Extract the (x, y) coordinate from the center of the cell holding the provided text.  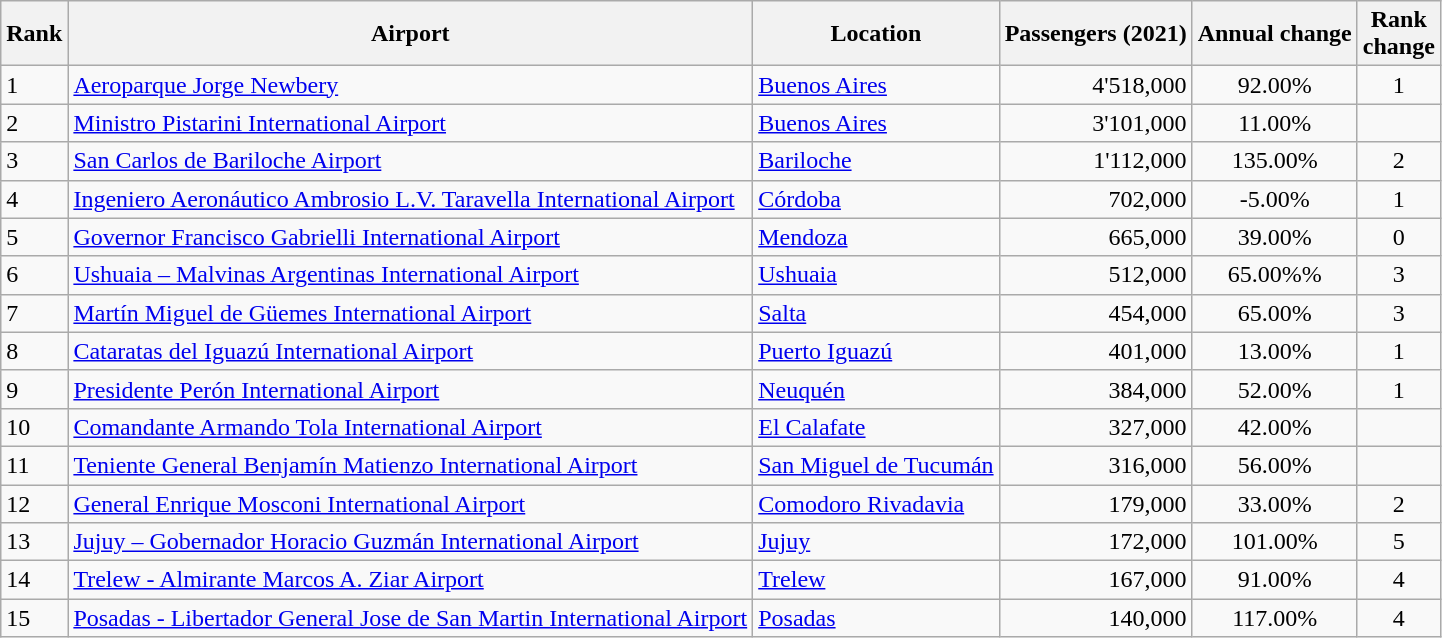
172,000 (1096, 542)
Rank (34, 34)
Annual change (1274, 34)
Trelew (876, 580)
Airport (410, 34)
101.00% (1274, 542)
454,000 (1096, 313)
52.00% (1274, 389)
Posadas (876, 618)
14 (34, 580)
512,000 (1096, 275)
Jujuy – Gobernador Horacio Guzmán International Airport (410, 542)
327,000 (1096, 427)
167,000 (1096, 580)
11.00% (1274, 123)
702,000 (1096, 199)
Ministro Pistarini International Airport (410, 123)
316,000 (1096, 465)
11 (34, 465)
Ushuaia – Malvinas Argentinas International Airport (410, 275)
65.00% (1274, 313)
3'101,000 (1096, 123)
92.00% (1274, 85)
42.00% (1274, 427)
6 (34, 275)
Ushuaia (876, 275)
33.00% (1274, 503)
Comandante Armando Tola International Airport (410, 427)
San Carlos de Bariloche Airport (410, 161)
56.00% (1274, 465)
General Enrique Mosconi International Airport (410, 503)
665,000 (1096, 237)
0 (1398, 237)
117.00% (1274, 618)
Salta (876, 313)
Bariloche (876, 161)
San Miguel de Tucumán (876, 465)
4'518,000 (1096, 85)
15 (34, 618)
Trelew - Almirante Marcos A. Ziar Airport (410, 580)
179,000 (1096, 503)
12 (34, 503)
Passengers (2021) (1096, 34)
Aeroparque Jorge Newbery (410, 85)
Teniente General Benjamín Matienzo International Airport (410, 465)
91.00% (1274, 580)
7 (34, 313)
140,000 (1096, 618)
8 (34, 351)
401,000 (1096, 351)
Ingeniero Aeronáutico Ambrosio L.V. Taravella International Airport (410, 199)
Location (876, 34)
39.00% (1274, 237)
1'112,000 (1096, 161)
135.00% (1274, 161)
Posadas - Libertador General Jose de San Martin International Airport (410, 618)
Comodoro Rivadavia (876, 503)
Rankchange (1398, 34)
13.00% (1274, 351)
Presidente Perón International Airport (410, 389)
10 (34, 427)
384,000 (1096, 389)
Governor Francisco Gabrielli International Airport (410, 237)
13 (34, 542)
65.00%% (1274, 275)
El Calafate (876, 427)
Mendoza (876, 237)
Córdoba (876, 199)
Puerto Iguazú (876, 351)
9 (34, 389)
Cataratas del Iguazú International Airport (410, 351)
Martín Miguel de Güemes International Airport (410, 313)
Neuquén (876, 389)
-5.00% (1274, 199)
Jujuy (876, 542)
